Capture the cell that displays the provided text and extract its (X, Y) central coordinate. 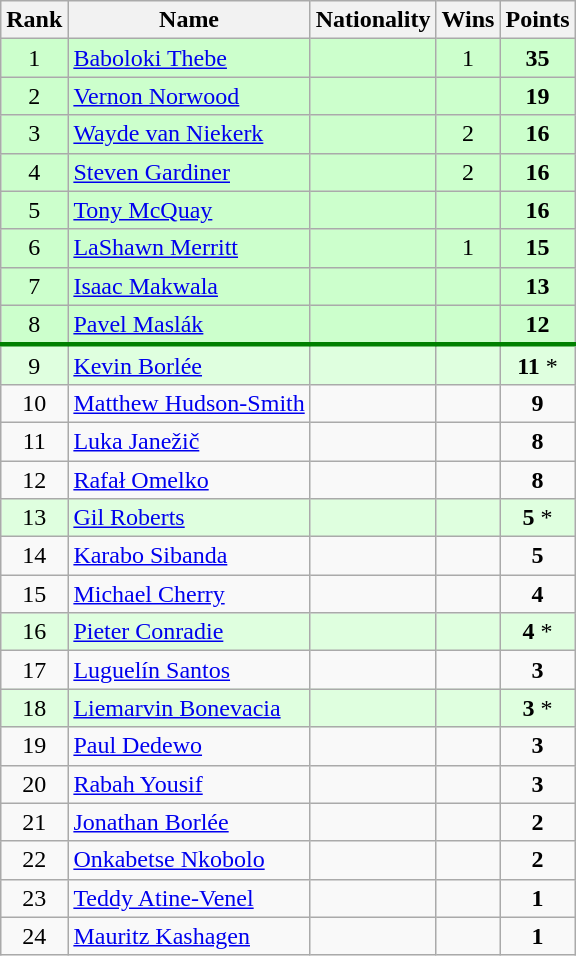
22 (34, 860)
21 (34, 822)
Rank (34, 20)
23 (34, 898)
Jonathan Borlée (189, 822)
17 (34, 670)
Wins (468, 20)
Points (538, 20)
Liemarvin Bonevacia (189, 708)
3 * (538, 708)
6 (34, 248)
Karabo Sibanda (189, 556)
Vernon Norwood (189, 96)
5 * (538, 518)
Onkabetse Nkobolo (189, 860)
Gil Roberts (189, 518)
35 (538, 58)
14 (34, 556)
Teddy Atine-Venel (189, 898)
Luguelín Santos (189, 670)
Wayde van Niekerk (189, 134)
11 * (538, 365)
Kevin Borlée (189, 365)
24 (34, 936)
11 (34, 441)
Rafał Omelko (189, 479)
4 * (538, 632)
Luka Janežič (189, 441)
Nationality (373, 20)
Matthew Hudson-Smith (189, 403)
Name (189, 20)
Michael Cherry (189, 594)
Steven Gardiner (189, 172)
Pavel Maslák (189, 325)
10 (34, 403)
LaShawn Merritt (189, 248)
Paul Dedewo (189, 746)
Tony McQuay (189, 210)
Isaac Makwala (189, 286)
7 (34, 286)
Baboloki Thebe (189, 58)
Rabah Yousif (189, 784)
Mauritz Kashagen (189, 936)
20 (34, 784)
18 (34, 708)
Pieter Conradie (189, 632)
